Locate the cell with the specified text and output its (x, y) center coordinate. 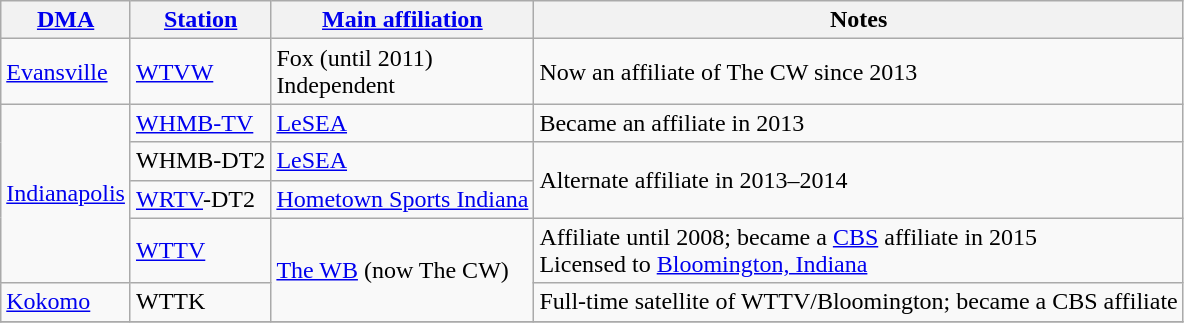
Alternate affiliate in 2013–2014 (858, 180)
WRTV-DT2 (200, 199)
Kokomo (66, 302)
Notes (858, 20)
WHMB-TV (200, 123)
The WB (now The CW) (402, 270)
Became an affiliate in 2013 (858, 123)
Full-time satellite of WTTV/Bloomington; became a CBS affiliate (858, 302)
WTVW (200, 72)
Main affiliation (402, 20)
Now an affiliate of The CW since 2013 (858, 72)
Indianapolis (66, 194)
Affiliate until 2008; became a CBS affiliate in 2015 Licensed to Bloomington, Indiana (858, 250)
Evansville (66, 72)
Hometown Sports Indiana (402, 199)
WTTV (200, 250)
Fox (until 2011) Independent (402, 72)
DMA (66, 20)
Station (200, 20)
WHMB-DT2 (200, 161)
WTTK (200, 302)
